Determine the [X, Y] coordinate at the center of the cell enclosing the given text.  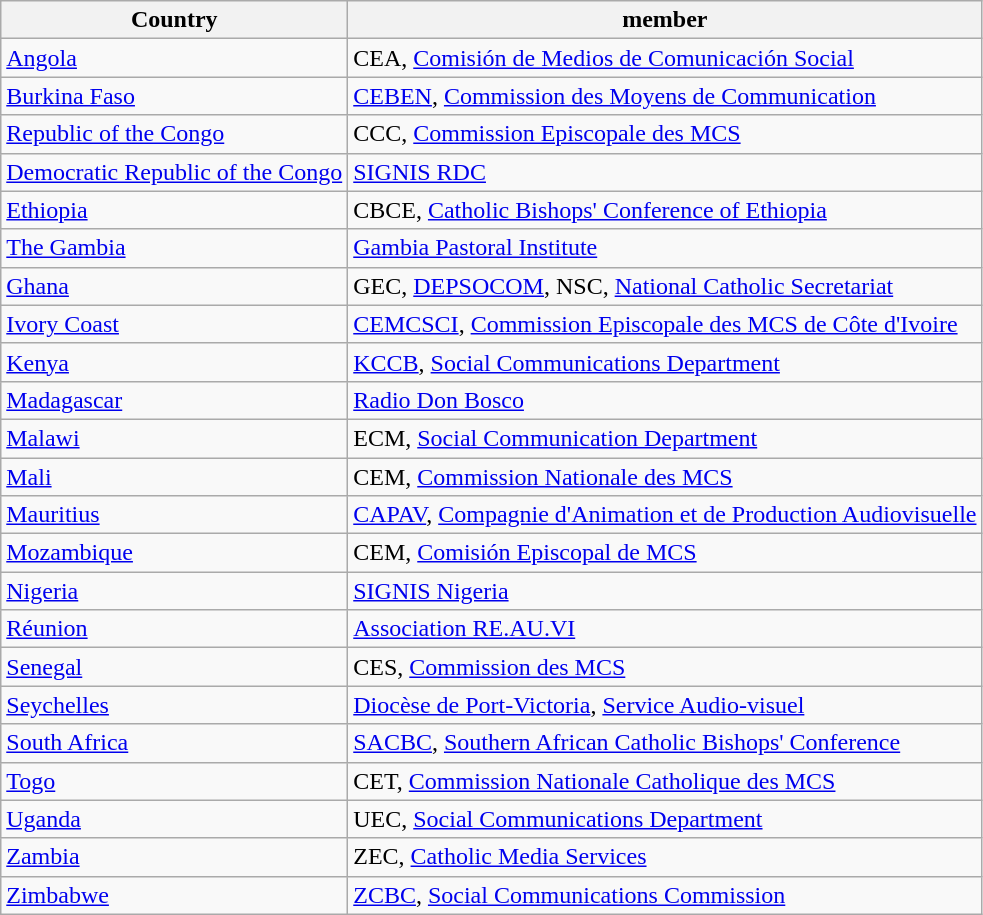
ZCBC, Social Communications Commission [665, 895]
Seychelles [174, 705]
The Gambia [174, 248]
Togo [174, 781]
GEC, DEPSOCOM, NSC, National Catholic Secretariat [665, 286]
Country [174, 20]
Zimbabwe [174, 895]
CBCE, Catholic Bishops' Conference of Ethiopia [665, 210]
Radio Don Bosco [665, 400]
SACBC, Southern African Catholic Bishops' Conference [665, 743]
SIGNIS RDC [665, 172]
Ghana [174, 286]
Ivory Coast [174, 324]
CET, Commission Nationale Catholique des MCS [665, 781]
UEC, Social Communications Department [665, 819]
CES, Commission des MCS [665, 667]
Uganda [174, 819]
CEM, Commission Nationale des MCS [665, 477]
Gambia Pastoral Institute [665, 248]
CEMCSCI, Commission Episcopale des MCS de Côte d'Ivoire [665, 324]
CEA, Comisión de Medios de Comunicación Social [665, 58]
CEM, Comisión Episcopal de MCS [665, 553]
Republic of the Congo [174, 134]
Democratic Republic of the Congo [174, 172]
Nigeria [174, 591]
Diocèse de Port-Victoria, Service Audio-visuel [665, 705]
Mozambique [174, 553]
Mauritius [174, 515]
South Africa [174, 743]
member [665, 20]
Malawi [174, 438]
Association RE.AU.VI [665, 629]
Madagascar [174, 400]
CCC, Commission Episcopale des MCS [665, 134]
Burkina Faso [174, 96]
Ethiopia [174, 210]
Senegal [174, 667]
KCCB, Social Communications Department [665, 362]
CEBEN, Commission des Moyens de Communication [665, 96]
ZEC, Catholic Media Services [665, 857]
Mali [174, 477]
CAPAV, Compagnie d'Animation et de Production Audiovisuelle [665, 515]
Réunion [174, 629]
ECM, Social Communication Department [665, 438]
Kenya [174, 362]
SIGNIS Nigeria [665, 591]
Zambia [174, 857]
Angola [174, 58]
